For the text-containing cell, return its midpoint in [x, y] coordinate format. 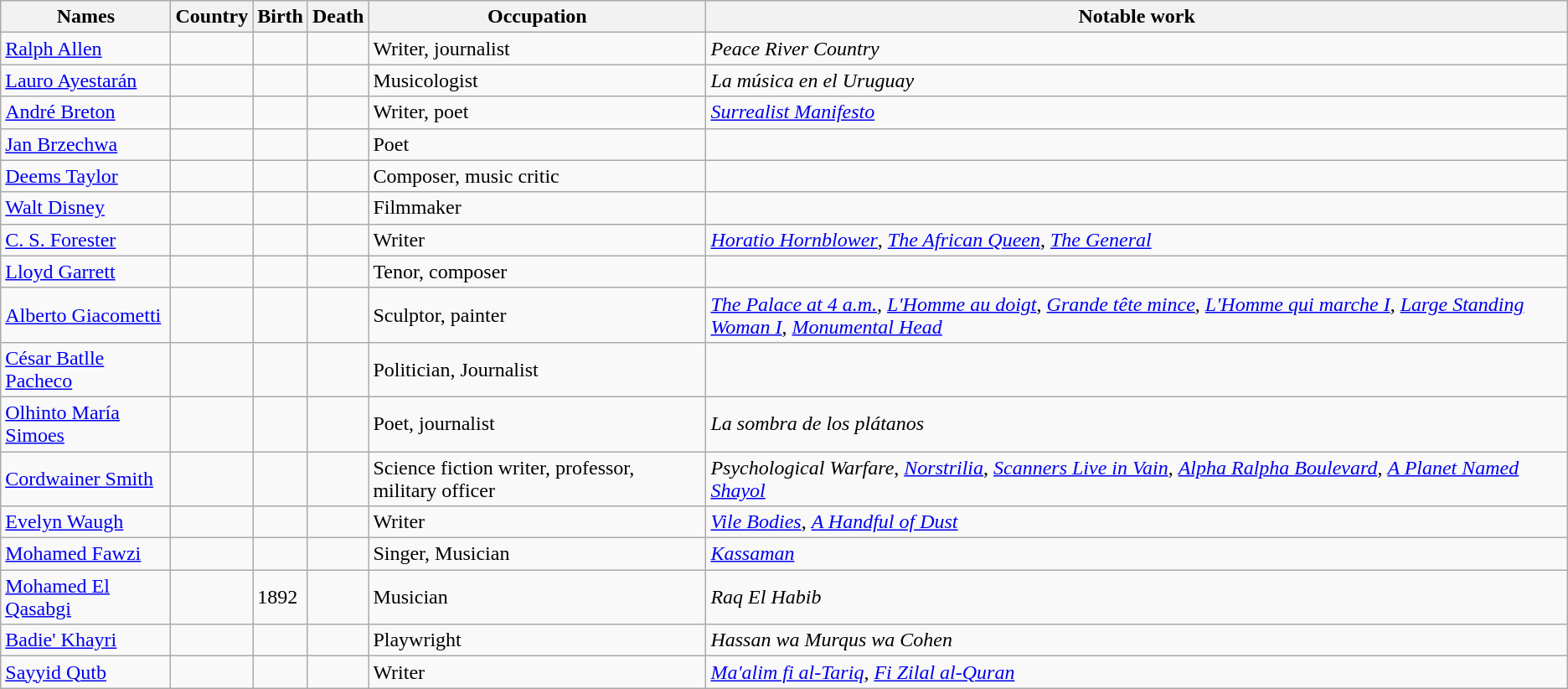
Notable work [1137, 17]
Composer, music critic [538, 176]
Psychological Warfare, Norstrilia, Scanners Live in Vain, Alpha Ralpha Boulevard, A Planet Named Shayol [1137, 478]
Occupation [538, 17]
Playwright [538, 640]
Horatio Hornblower, The African Queen, The General [1137, 240]
Jan Brzechwa [85, 144]
Peace River Country [1137, 49]
Surrealist Manifesto [1137, 112]
Birth [281, 17]
C. S. Forester [85, 240]
Raq El Habib [1137, 597]
Hassan wa Murqus wa Cohen [1137, 640]
Writer, poet [538, 112]
Musicologist [538, 80]
Poet [538, 144]
Science fiction writer, professor, military officer [538, 478]
Lloyd Garrett [85, 272]
Badie' Khayri [85, 640]
André Breton [85, 112]
Singer, Musician [538, 554]
Filmmaker [538, 208]
Sayyid Qutb [85, 672]
Alberto Giacometti [85, 315]
Lauro Ayestarán [85, 80]
La música en el Uruguay [1137, 80]
Country [212, 17]
Walt Disney [85, 208]
Kassaman [1137, 554]
César Batlle Pacheco [85, 369]
Vile Bodies, A Handful of Dust [1137, 522]
Mohamed Fawzi [85, 554]
1892 [281, 597]
Cordwainer Smith [85, 478]
Ma'alim fi al-Tariq, Fi Zilal al-Quran [1137, 672]
Olhinto María Simoes [85, 424]
La sombra de los plátanos [1137, 424]
Death [338, 17]
Mohamed El Qasabgi [85, 597]
Musician [538, 597]
Deems Taylor [85, 176]
Ralph Allen [85, 49]
Tenor, composer [538, 272]
Sculptor, painter [538, 315]
Poet, journalist [538, 424]
Names [85, 17]
Politician, Journalist [538, 369]
The Palace at 4 a.m., L'Homme au doigt, Grande tête mince, L'Homme qui marche I, Large Standing Woman I, Monumental Head [1137, 315]
Writer, journalist [538, 49]
Evelyn Waugh [85, 522]
